Locate the cell with the specified text and output its (X, Y) center coordinate. 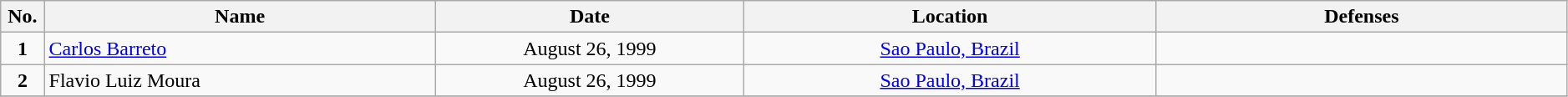
Date (590, 17)
No. (23, 17)
Carlos Barreto (240, 48)
1 (23, 48)
2 (23, 80)
Flavio Luiz Moura (240, 80)
Defenses (1362, 17)
Location (951, 17)
Name (240, 17)
